Locate the cell with the specified text and output its (x, y) center coordinate. 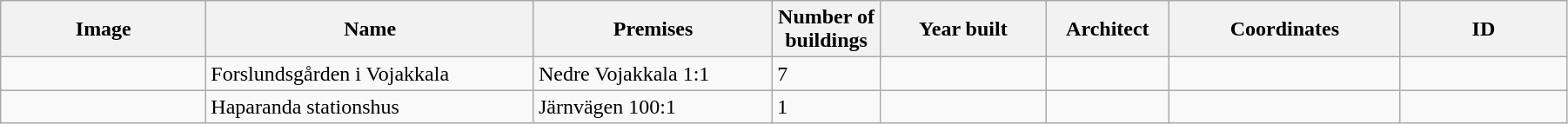
ID (1483, 29)
Image (104, 29)
Forslundsgården i Vojakkala (371, 74)
7 (827, 74)
Premises (653, 29)
Nedre Vojakkala 1:1 (653, 74)
Haparanda stationshus (371, 107)
1 (827, 107)
Year built (962, 29)
Coordinates (1284, 29)
Architect (1107, 29)
Name (371, 29)
Järnvägen 100:1 (653, 107)
Number ofbuildings (827, 29)
